Locate the cell with the specified text and output its (x, y) center coordinate. 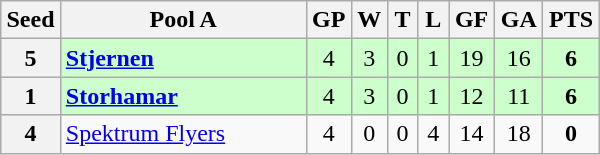
16 (519, 58)
14 (472, 134)
Seed (31, 20)
GF (472, 20)
Spektrum Flyers (183, 134)
Stjernen (183, 58)
11 (519, 96)
L (434, 20)
12 (472, 96)
18 (519, 134)
GA (519, 20)
W (369, 20)
Storhamar (183, 96)
5 (31, 58)
19 (472, 58)
GP (328, 20)
PTS (571, 20)
Pool A (183, 20)
T (402, 20)
